Scan for the cell matching the given text and deliver its [x, y] coordinate at center. 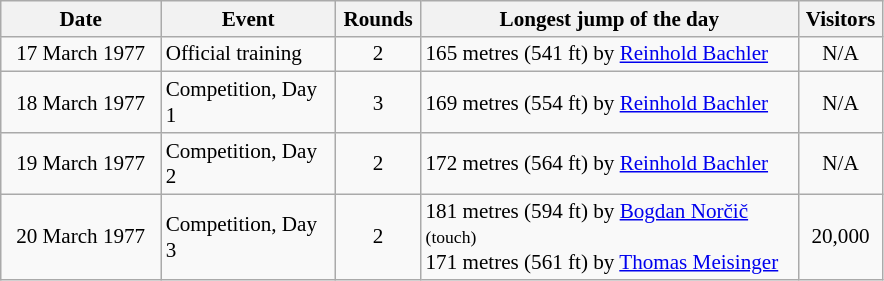
18 March 1977 [81, 102]
172 metres (564 ft) by Reinhold Bachler [610, 164]
165 metres (541 ft) by Reinhold Bachler [610, 54]
Visitors [840, 18]
Longest jump of the day [610, 18]
181 metres (594 ft) by Bogdan Norčič (touch)171 metres (561 ft) by Thomas Meisinger [610, 237]
Competition, Day 1 [248, 102]
Competition, Day 3 [248, 237]
19 March 1977 [81, 164]
Rounds [378, 18]
Competition, Day 2 [248, 164]
Event [248, 18]
Official training [248, 54]
20,000 [840, 237]
169 metres (554 ft) by Reinhold Bachler [610, 102]
20 March 1977 [81, 237]
3 [378, 102]
17 March 1977 [81, 54]
Date [81, 18]
